Capture the cell that displays the provided text and extract its [X, Y] central coordinate. 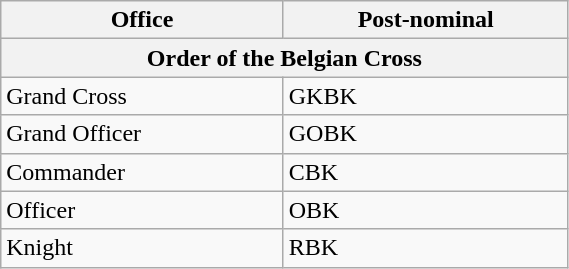
Grand Cross [142, 96]
Office [142, 20]
RBK [426, 248]
CBK [426, 172]
GKBK [426, 96]
Grand Officer [142, 134]
OBK [426, 210]
Officer [142, 210]
Commander [142, 172]
GOBK [426, 134]
Order of the Belgian Cross [284, 58]
Post-nominal [426, 20]
Knight [142, 248]
